Provide the [X, Y] coordinate of the cell's center where the given text is located.  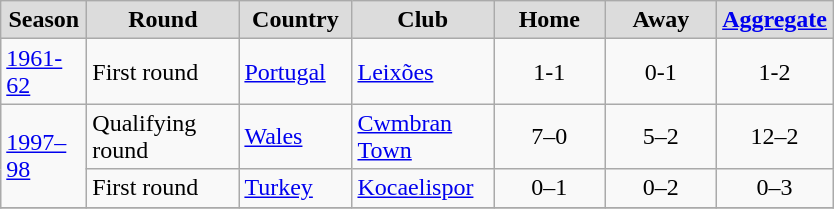
0–3 [775, 188]
1961-62 [44, 72]
Qualifying round [163, 136]
0-1 [661, 72]
7–0 [550, 136]
Leixões [423, 72]
Cwmbran Town [423, 136]
Club [423, 20]
Portugal [296, 72]
Round [163, 20]
Home [550, 20]
Season [44, 20]
Country [296, 20]
1997–98 [44, 156]
12–2 [775, 136]
Kocaelispor [423, 188]
1-2 [775, 72]
Aggregate [775, 20]
5–2 [661, 136]
Turkey [296, 188]
Away [661, 20]
1-1 [550, 72]
0–2 [661, 188]
0–1 [550, 188]
Wales [296, 136]
